Capture the cell that displays the provided text and extract its (X, Y) central coordinate. 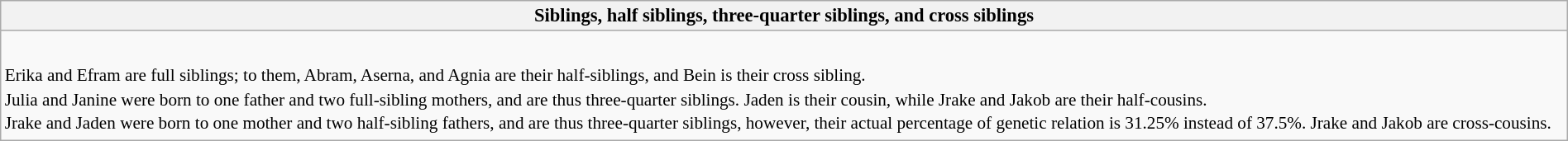
Siblings, half siblings, three-quarter siblings, and cross siblings (784, 16)
